Provide the [X, Y] coordinate of the cell's center where the given text is located.  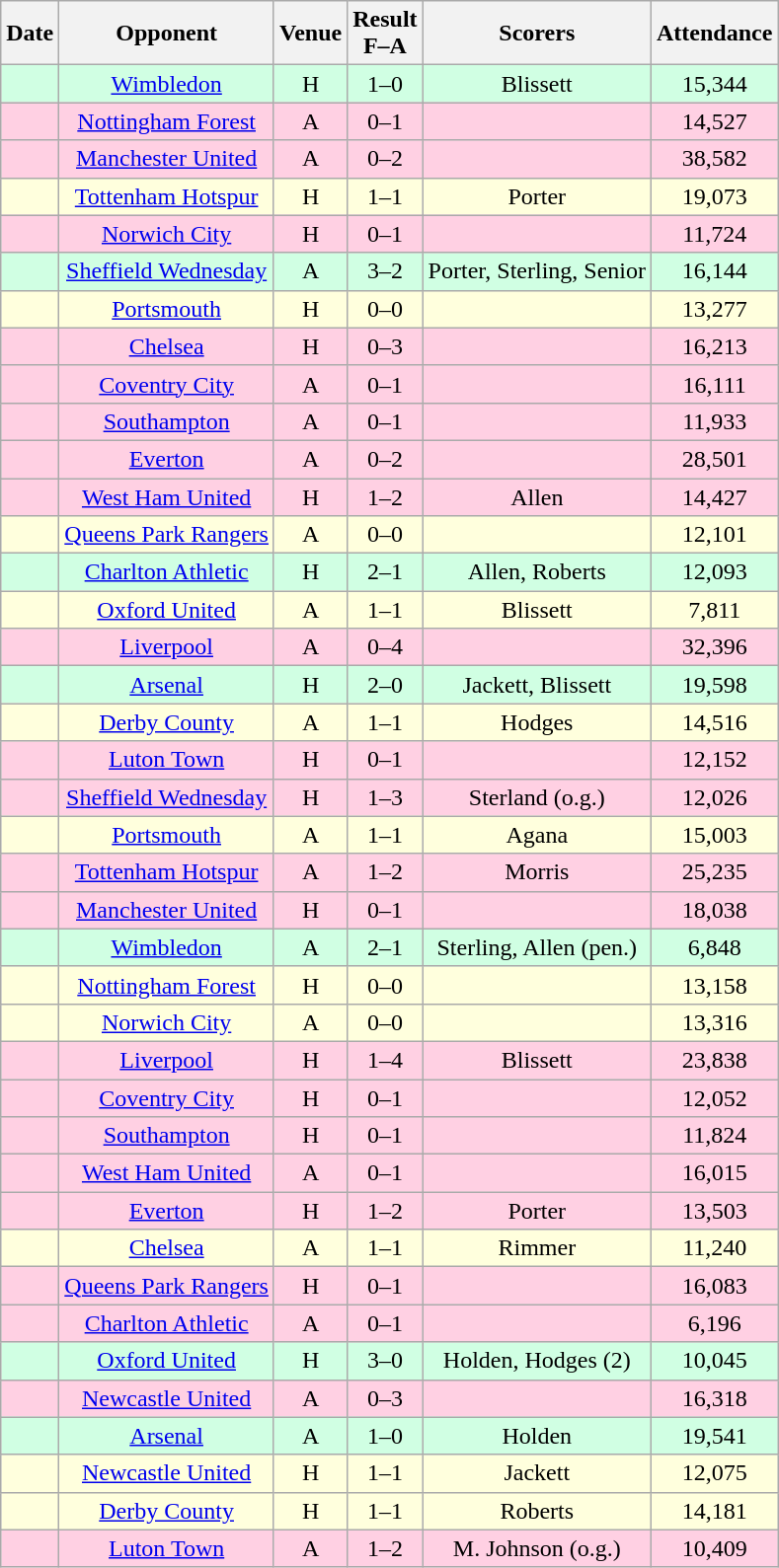
14,427 [715, 496]
3–0 [385, 1361]
16,213 [715, 346]
19,073 [715, 196]
M. Johnson (o.g.) [537, 1548]
Allen [537, 496]
16,111 [715, 384]
Hodges [537, 722]
10,409 [715, 1548]
Sterland (o.g.) [537, 797]
1–4 [385, 1060]
25,235 [715, 872]
7,811 [715, 610]
15,344 [715, 84]
11,240 [715, 1248]
Opponent [167, 34]
38,582 [715, 159]
28,501 [715, 459]
Holden [537, 1436]
19,541 [715, 1436]
Holden, Hodges (2) [537, 1361]
Scorers [537, 34]
ResultF–A [385, 34]
23,838 [715, 1060]
19,598 [715, 685]
Jackett, Blissett [537, 685]
6,848 [715, 947]
12,152 [715, 760]
2–0 [385, 685]
13,503 [715, 1211]
3–2 [385, 271]
11,724 [715, 234]
14,516 [715, 722]
Venue [310, 34]
Roberts [537, 1511]
12,052 [715, 1098]
Morris [537, 872]
1–3 [385, 797]
10,045 [715, 1361]
Agana [537, 835]
12,101 [715, 535]
16,318 [715, 1398]
0–4 [385, 647]
12,093 [715, 572]
15,003 [715, 835]
Sterling, Allen (pen.) [537, 947]
6,196 [715, 1323]
13,316 [715, 1022]
11,824 [715, 1136]
16,144 [715, 271]
Porter, Sterling, Senior [537, 271]
32,396 [715, 647]
16,083 [715, 1286]
Date [30, 34]
Allen, Roberts [537, 572]
12,075 [715, 1473]
14,181 [715, 1511]
Attendance [715, 34]
Rimmer [537, 1248]
14,527 [715, 121]
13,158 [715, 985]
16,015 [715, 1173]
18,038 [715, 910]
11,933 [715, 421]
12,026 [715, 797]
Jackett [537, 1473]
13,277 [715, 309]
